Extract the (x, y) coordinate from the center of the cell holding the provided text.  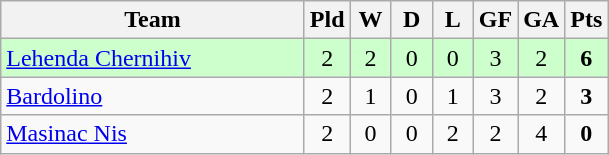
Team (153, 20)
GF (495, 20)
W (370, 20)
Bardolino (153, 96)
Pld (327, 20)
4 (542, 134)
Masinac Nis (153, 134)
Lehenda Chernihiv (153, 58)
GA (542, 20)
6 (586, 58)
Pts (586, 20)
D (412, 20)
L (452, 20)
